Extract the [x, y] coordinate from the center of the cell holding the provided text.  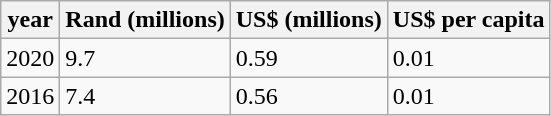
7.4 [145, 96]
US$ per capita [468, 20]
year [30, 20]
0.56 [308, 96]
2020 [30, 58]
Rand (millions) [145, 20]
0.59 [308, 58]
US$ (millions) [308, 20]
2016 [30, 96]
9.7 [145, 58]
